From the cell containing the given text, extract its center point as (x, y) coordinate. 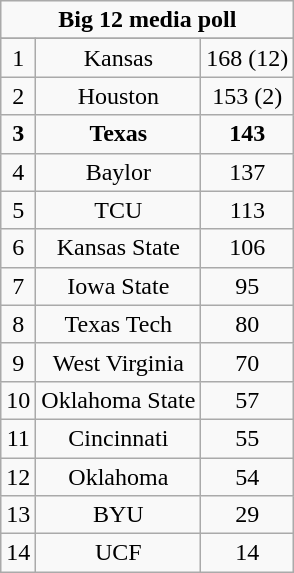
Oklahoma (118, 477)
5 (18, 210)
Texas Tech (118, 324)
8 (18, 324)
57 (248, 400)
Big 12 media poll (148, 20)
BYU (118, 515)
6 (18, 248)
113 (248, 210)
Houston (118, 96)
2 (18, 96)
Iowa State (118, 286)
54 (248, 477)
143 (248, 134)
UCF (118, 553)
95 (248, 286)
11 (18, 438)
168 (12) (248, 58)
3 (18, 134)
TCU (118, 210)
Cincinnati (118, 438)
9 (18, 362)
Texas (118, 134)
55 (248, 438)
Kansas State (118, 248)
29 (248, 515)
12 (18, 477)
7 (18, 286)
13 (18, 515)
Kansas (118, 58)
4 (18, 172)
106 (248, 248)
153 (2) (248, 96)
Baylor (118, 172)
West Virginia (118, 362)
Oklahoma State (118, 400)
80 (248, 324)
137 (248, 172)
70 (248, 362)
1 (18, 58)
10 (18, 400)
